Return the (x, y) coordinate for the center point of the cell that contains the specified text.  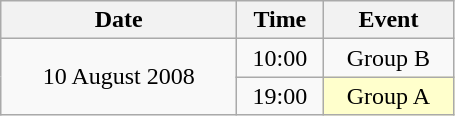
10:00 (280, 58)
Date (119, 20)
Time (280, 20)
19:00 (280, 96)
Group B (388, 58)
Group A (388, 96)
Event (388, 20)
10 August 2008 (119, 77)
